Return the [x, y] coordinate for the center point of the cell that contains the specified text.  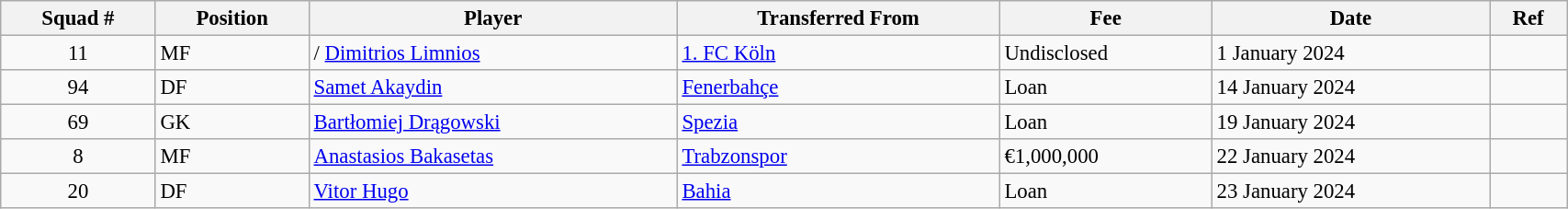
Fee [1106, 18]
Anastasios Bakasetas [492, 157]
Trabzonspor [838, 157]
8 [78, 157]
1. FC Köln [838, 53]
/ Dimitrios Limnios [492, 53]
GK [231, 122]
Bahia [838, 192]
19 January 2024 [1350, 122]
11 [78, 53]
Player [492, 18]
94 [78, 87]
Spezia [838, 122]
Samet Akaydin [492, 87]
Position [231, 18]
20 [78, 192]
Date [1350, 18]
€1,000,000 [1106, 157]
Vitor Hugo [492, 192]
22 January 2024 [1350, 157]
Transferred From [838, 18]
Fenerbahçe [838, 87]
Bartłomiej Drągowski [492, 122]
Ref [1529, 18]
69 [78, 122]
23 January 2024 [1350, 192]
Undisclosed [1106, 53]
1 January 2024 [1350, 53]
Squad # [78, 18]
14 January 2024 [1350, 87]
